Pinpoint the cell where the given text exists, returning its (X, Y) midpoint coordinate. 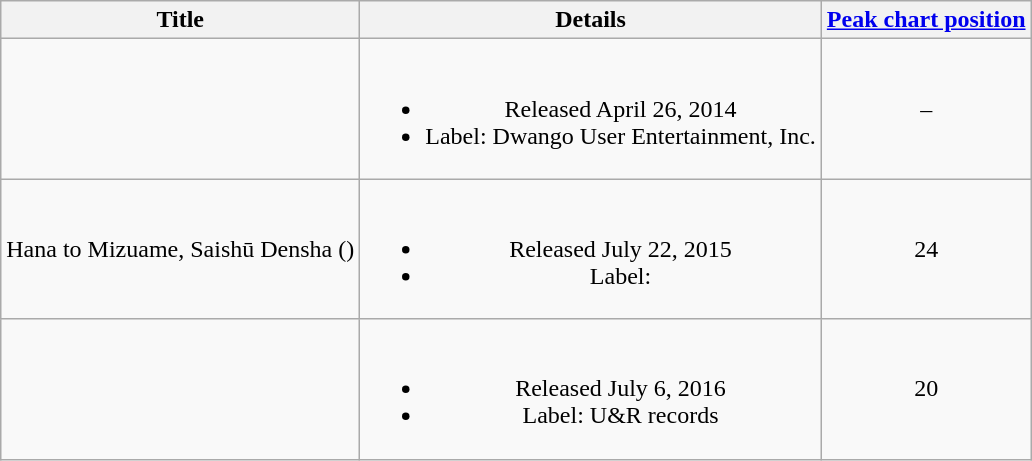
20 (926, 389)
Released July 22, 2015Label: (591, 249)
Released April 26, 2014Label: Dwango User Entertainment, Inc. (591, 109)
24 (926, 249)
Title (180, 20)
Hana to Mizuame, Saishū Densha () (180, 249)
Details (591, 20)
– (926, 109)
Peak chart position (926, 20)
Released July 6, 2016Label: U&R records (591, 389)
